For the text-containing cell, return its midpoint in (X, Y) coordinate format. 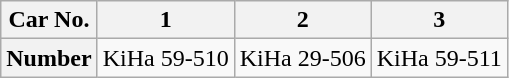
Car No. (49, 20)
2 (302, 20)
3 (439, 20)
KiHa 59-511 (439, 58)
1 (166, 20)
KiHa 59-510 (166, 58)
Number (49, 58)
KiHa 29-506 (302, 58)
